Detect which cell encompasses the target text, then output its (X, Y) center coordinate. 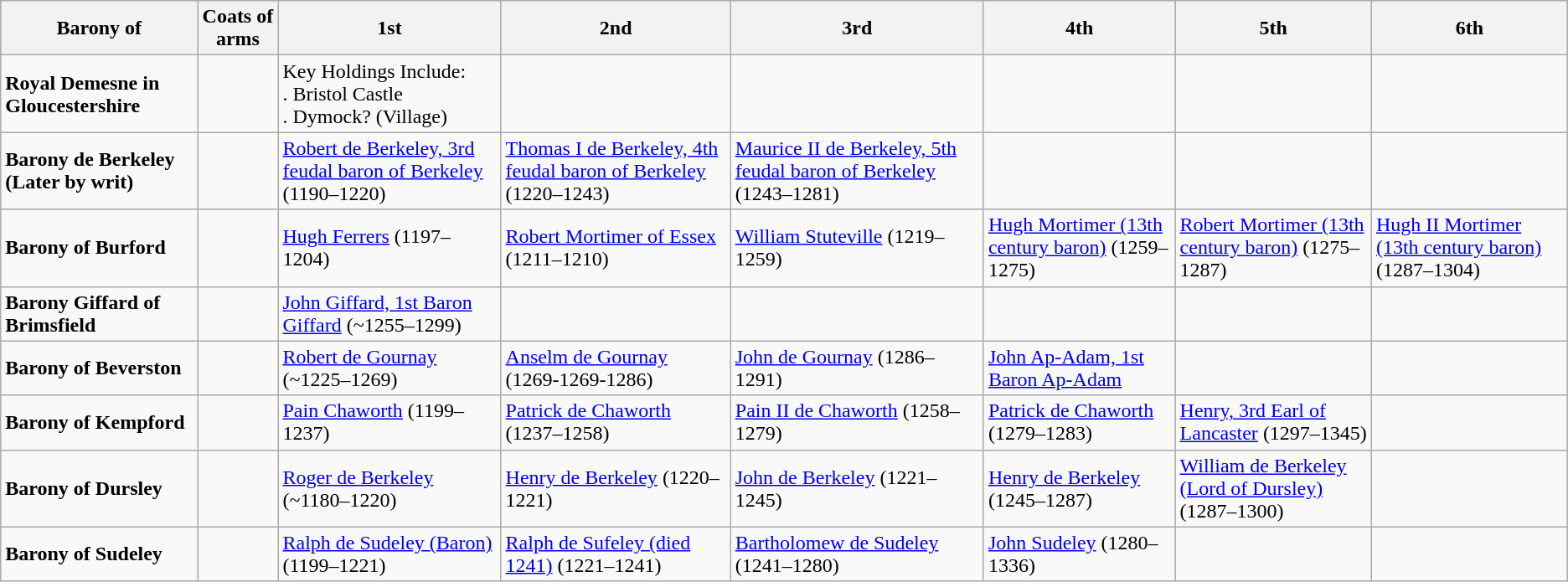
Barony of Beverston (99, 368)
Royal Demesne in Gloucestershire (99, 94)
Patrick de Chaworth (1279–1283) (1079, 422)
William Stuteville (1219–1259) (857, 248)
2nd (616, 28)
Roger de Berkeley (~1180–1220) (389, 488)
Hugh Ferrers (1197–1204) (389, 248)
John de Berkeley (1221–1245) (857, 488)
1st (389, 28)
Thomas I de Berkeley, 4th feudal baron of Berkeley (1220–1243) (616, 171)
Coats of arms (238, 28)
Barony of Dursley (99, 488)
John Giffard, 1st Baron Giffard (~1255–1299) (389, 313)
John Ap-Adam, 1st Baron Ap-Adam (1079, 368)
Robert Mortimer of Essex (1211–1210) (616, 248)
Barony of Burford (99, 248)
Barony of Sudeley (99, 554)
Robert de Gournay (~1225–1269) (389, 368)
John de Gournay (1286–1291) (857, 368)
Ralph de Sufeley (died 1241) (1221–1241) (616, 554)
Robert Mortimer (13th century baron) (1275–1287) (1273, 248)
Pain II de Chaworth (1258–1279) (857, 422)
Anselm de Gournay (1269-1269-1286) (616, 368)
Patrick de Chaworth (1237–1258) (616, 422)
William de Berkeley (Lord of Dursley) (1287–1300) (1273, 488)
4th (1079, 28)
John Sudeley (1280–1336) (1079, 554)
Henry, 3rd Earl of Lancaster (1297–1345) (1273, 422)
Ralph de Sudeley (Baron) (1199–1221) (389, 554)
Henry de Berkeley (1245–1287) (1079, 488)
Robert de Berkeley, 3rd feudal baron of Berkeley (1190–1220) (389, 171)
Barony de Berkeley (Later by writ) (99, 171)
5th (1273, 28)
Hugh Mortimer (13th century baron) (1259–1275) (1079, 248)
Barony of Kempford (99, 422)
3rd (857, 28)
6th (1469, 28)
Barony of (99, 28)
Pain Chaworth (1199–1237) (389, 422)
Maurice II de Berkeley, 5th feudal baron of Berkeley (1243–1281) (857, 171)
Barony Giffard of Brimsfield (99, 313)
Bartholomew de Sudeley (1241–1280) (857, 554)
Hugh II Mortimer (13th century baron) (1287–1304) (1469, 248)
Henry de Berkeley (1220–1221) (616, 488)
Key Holdings Include:. Bristol Castle. Dymock? (Village) (389, 94)
